Provide the (x, y) coordinate of the cell's center where the given text is located.  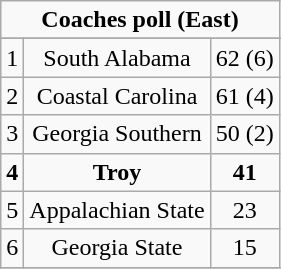
Troy (117, 172)
3 (12, 134)
Georgia Southern (117, 134)
Coaches poll (East) (140, 20)
South Alabama (117, 58)
15 (244, 248)
Appalachian State (117, 210)
62 (6) (244, 58)
50 (2) (244, 134)
Georgia State (117, 248)
4 (12, 172)
Coastal Carolina (117, 96)
23 (244, 210)
5 (12, 210)
6 (12, 248)
1 (12, 58)
61 (4) (244, 96)
41 (244, 172)
2 (12, 96)
